Search for the cell housing the specified text and yield its (x, y) center coordinate. 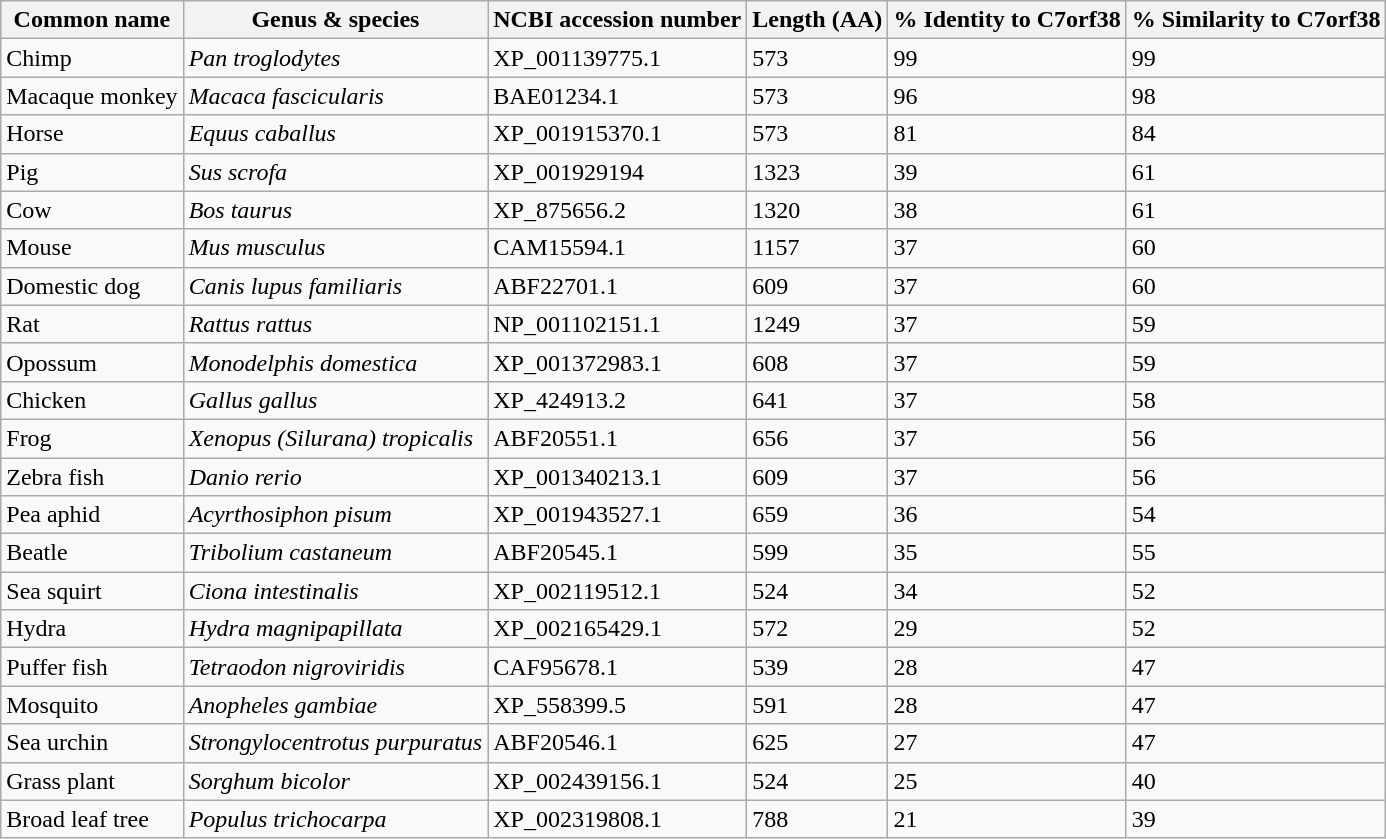
XP_001929194 (618, 172)
Pan troglodytes (336, 58)
XP_001943527.1 (618, 515)
Rat (92, 324)
Hydra (92, 629)
XP_001915370.1 (618, 134)
Strongylocentrotus purpuratus (336, 743)
641 (818, 400)
ABF20546.1 (618, 743)
Ciona intestinalis (336, 591)
XP_002319808.1 (618, 819)
Acyrthosiphon pisum (336, 515)
625 (818, 743)
Opossum (92, 362)
Populus trichocarpa (336, 819)
Rattus rattus (336, 324)
659 (818, 515)
1249 (818, 324)
XP_558399.5 (618, 705)
98 (1256, 96)
Macaca fascicularis (336, 96)
29 (1007, 629)
Mosquito (92, 705)
XP_875656.2 (618, 210)
Sus scrofa (336, 172)
55 (1256, 553)
1323 (818, 172)
Grass plant (92, 781)
% Similarity to C7orf38 (1256, 20)
21 (1007, 819)
CAM15594.1 (618, 248)
539 (818, 667)
58 (1256, 400)
572 (818, 629)
Domestic dog (92, 286)
Equus caballus (336, 134)
Tetraodon nigroviridis (336, 667)
Beatle (92, 553)
Genus & species (336, 20)
ABF20545.1 (618, 553)
ABF20551.1 (618, 438)
% Identity to C7orf38 (1007, 20)
84 (1256, 134)
Sea urchin (92, 743)
1320 (818, 210)
Anopheles gambiae (336, 705)
Chicken (92, 400)
Monodelphis domestica (336, 362)
NCBI accession number (618, 20)
1157 (818, 248)
96 (1007, 96)
Danio rerio (336, 477)
BAE01234.1 (618, 96)
XP_001340213.1 (618, 477)
Common name (92, 20)
Mus musculus (336, 248)
25 (1007, 781)
XP_001139775.1 (618, 58)
54 (1256, 515)
599 (818, 553)
Macaque monkey (92, 96)
Canis lupus familiaris (336, 286)
Chimp (92, 58)
XP_001372983.1 (618, 362)
XP_002439156.1 (618, 781)
ABF22701.1 (618, 286)
Puffer fish (92, 667)
NP_001102151.1 (618, 324)
XP_002165429.1 (618, 629)
36 (1007, 515)
XP_002119512.1 (618, 591)
Tribolium castaneum (336, 553)
Pig (92, 172)
Zebra fish (92, 477)
Sea squirt (92, 591)
Cow (92, 210)
40 (1256, 781)
35 (1007, 553)
Bos taurus (336, 210)
XP_424913.2 (618, 400)
Broad leaf tree (92, 819)
34 (1007, 591)
Length (AA) (818, 20)
Gallus gallus (336, 400)
656 (818, 438)
Horse (92, 134)
CAF95678.1 (618, 667)
608 (818, 362)
38 (1007, 210)
81 (1007, 134)
Xenopus (Silurana) tropicalis (336, 438)
Sorghum bicolor (336, 781)
Frog (92, 438)
591 (818, 705)
Mouse (92, 248)
Hydra magnipapillata (336, 629)
788 (818, 819)
Pea aphid (92, 515)
27 (1007, 743)
